Identify which cell holds the provided text, then report its [x, y] central coordinate. 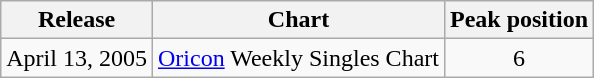
April 13, 2005 [77, 58]
6 [518, 58]
Release [77, 20]
Peak position [518, 20]
Chart [298, 20]
Oricon Weekly Singles Chart [298, 58]
